Detect which cell encompasses the target text, then output its [X, Y] center coordinate. 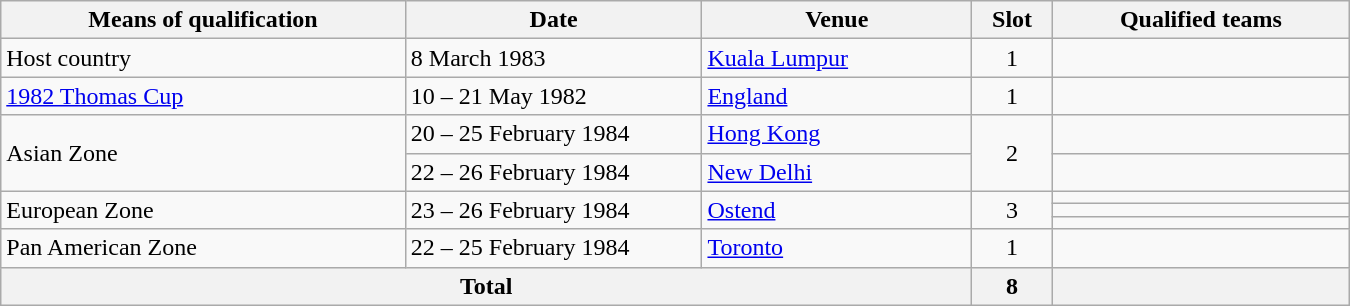
Toronto [837, 248]
European Zone [204, 210]
8 March 1983 [554, 58]
Slot [1012, 20]
22 – 26 February 1984 [554, 172]
Qualified teams [1202, 20]
England [837, 96]
Date [554, 20]
Total [486, 286]
Means of qualification [204, 20]
Kuala Lumpur [837, 58]
Hong Kong [837, 134]
New Delhi [837, 172]
20 – 25 February 1984 [554, 134]
23 – 26 February 1984 [554, 210]
10 – 21 May 1982 [554, 96]
Venue [837, 20]
Pan American Zone [204, 248]
Host country [204, 58]
Asian Zone [204, 153]
8 [1012, 286]
2 [1012, 153]
1982 Thomas Cup [204, 96]
3 [1012, 210]
22 – 25 February 1984 [554, 248]
Ostend [837, 210]
